Extract the (x, y) coordinate from the center of the cell holding the provided text.  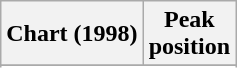
Peakposition (189, 34)
Chart (1998) (72, 34)
